Capture the cell that displays the provided text and extract its [X, Y] central coordinate. 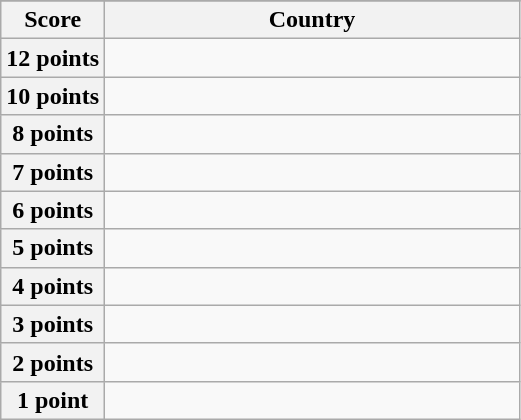
6 points [53, 210]
Country [312, 20]
1 point [53, 400]
7 points [53, 172]
3 points [53, 324]
5 points [53, 248]
2 points [53, 362]
12 points [53, 58]
Score [53, 20]
4 points [53, 286]
10 points [53, 96]
8 points [53, 134]
